Identify which cell holds the provided text, then report its [x, y] central coordinate. 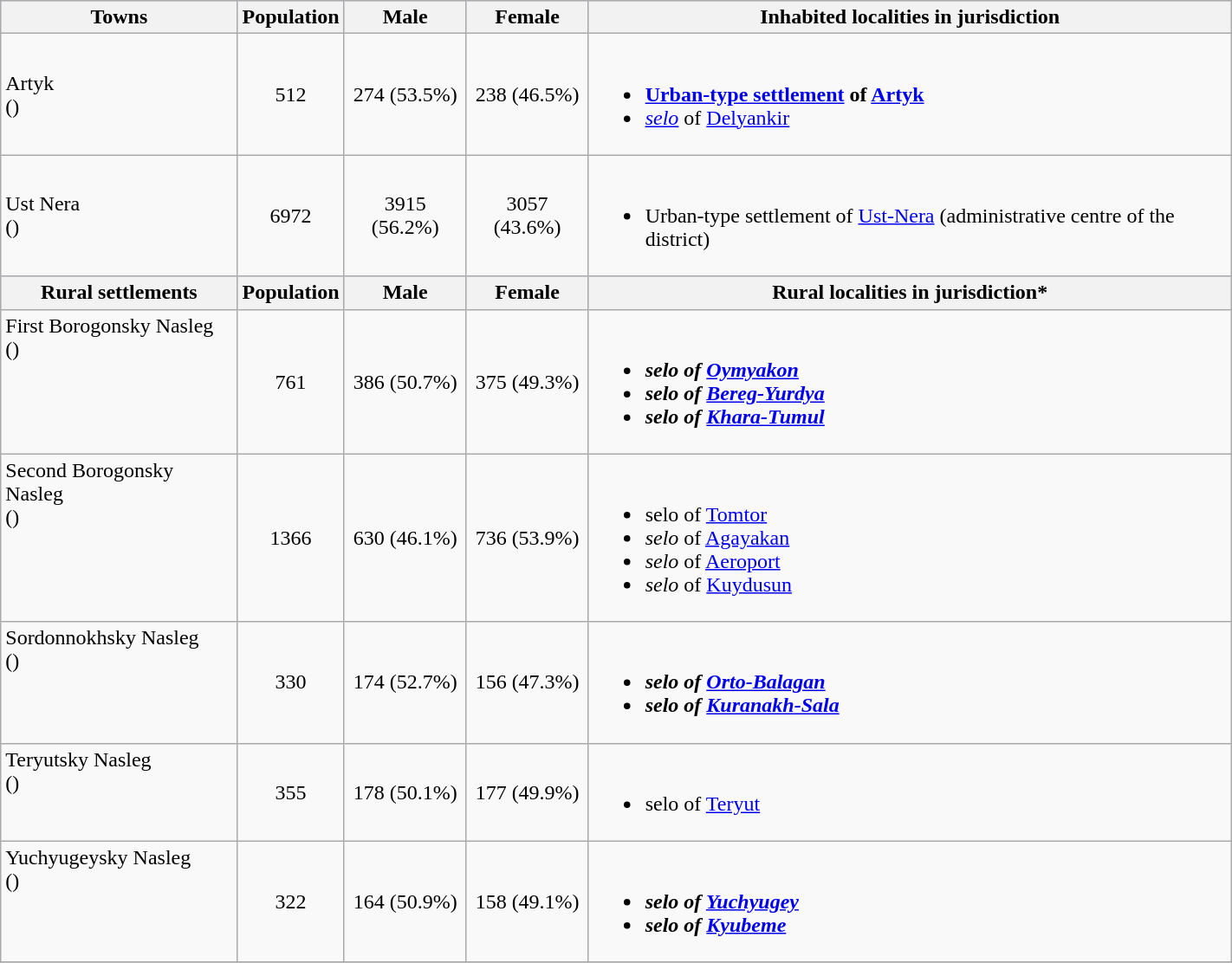
238 (46.5%) [527, 94]
330 [291, 682]
630 (46.1%) [405, 538]
6972 [291, 216]
355 [291, 792]
Second Borogonsky Nasleg() [120, 538]
274 (53.5%) [405, 94]
3057 (43.6%) [527, 216]
selo of Tomtorselo of Agayakanselo of Aeroportselo of Kuydusun [910, 538]
Rural settlements [120, 293]
selo of Teryut [910, 792]
Rural localities in jurisdiction* [910, 293]
1366 [291, 538]
322 [291, 902]
selo of Orto-Balaganselo of Kuranakh-Sala [910, 682]
Urban-type settlement of Artykselo of Delyankir [910, 94]
156 (47.3%) [527, 682]
375 (49.3%) [527, 381]
736 (53.9%) [527, 538]
512 [291, 94]
164 (50.9%) [405, 902]
386 (50.7%) [405, 381]
Ust Nera() [120, 216]
selo of Oymyakonselo of Bereg-Yurdyaselo of Khara-Tumul [910, 381]
Sordonnokhsky Nasleg() [120, 682]
178 (50.1%) [405, 792]
Inhabited localities in jurisdiction [910, 17]
Yuchyugeysky Nasleg() [120, 902]
Towns [120, 17]
158 (49.1%) [527, 902]
selo of Yuchyugeyselo of Kyubeme [910, 902]
Artyk() [120, 94]
174 (52.7%) [405, 682]
Teryutsky Nasleg() [120, 792]
Urban-type settlement of Ust-Nera (administrative centre of the district) [910, 216]
761 [291, 381]
177 (49.9%) [527, 792]
First Borogonsky Nasleg() [120, 381]
3915 (56.2%) [405, 216]
